Return [X, Y] of the center of cell containing provided text 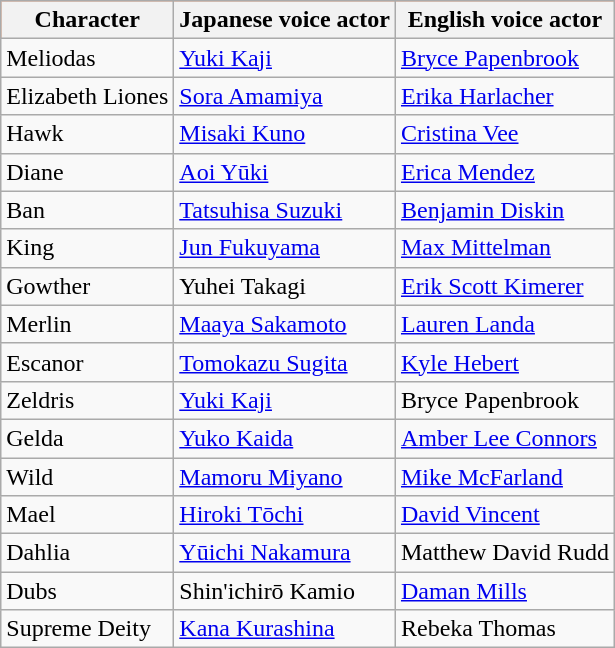
Gowther [88, 286]
Japanese voice actor [285, 20]
Erica Mendez [504, 172]
Max Mittelman [504, 248]
Wild [88, 477]
Aoi Yūki [285, 172]
Dahlia [88, 553]
Merlin [88, 324]
Tomokazu Sugita [285, 362]
Kana Kurashina [285, 629]
Maaya Sakamoto [285, 324]
Character [88, 20]
Amber Lee Connors [504, 438]
Jun Fukuyama [285, 248]
Mike McFarland [504, 477]
King [88, 248]
Elizabeth Liones [88, 96]
Lauren Landa [504, 324]
Misaki Kuno [285, 134]
Rebeka Thomas [504, 629]
Yuhei Takagi [285, 286]
Ban [88, 210]
Cristina Vee [504, 134]
Escanor [88, 362]
Diane [88, 172]
Daman Mills [504, 591]
Mael [88, 515]
Meliodas [88, 58]
Hawk [88, 134]
Yūichi Nakamura [285, 553]
Erika Harlacher [504, 96]
David Vincent [504, 515]
Supreme Deity [88, 629]
Kyle Hebert [504, 362]
English voice actor [504, 20]
Shin'ichirō Kamio [285, 591]
Hiroki Tōchi [285, 515]
Tatsuhisa Suzuki [285, 210]
Dubs [88, 591]
Benjamin Diskin [504, 210]
Matthew David Rudd [504, 553]
Zeldris [88, 400]
Gelda [88, 438]
Yuko Kaida [285, 438]
Sora Amamiya [285, 96]
Mamoru Miyano [285, 477]
Erik Scott Kimerer [504, 286]
